Return the [x, y] coordinate for the center point of the cell that contains the specified text.  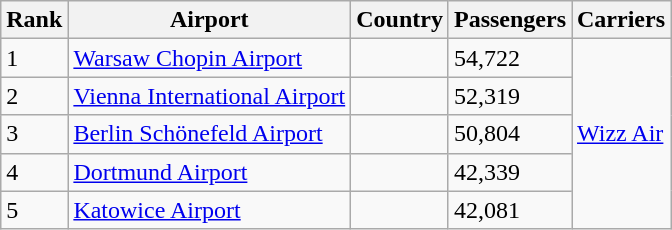
Carriers [622, 20]
Wizz Air [622, 134]
2 [34, 96]
54,722 [510, 58]
Berlin Schönefeld Airport [210, 134]
42,081 [510, 210]
Katowice Airport [210, 210]
Passengers [510, 20]
5 [34, 210]
42,339 [510, 172]
Dortmund Airport [210, 172]
Vienna International Airport [210, 96]
1 [34, 58]
Airport [210, 20]
50,804 [510, 134]
4 [34, 172]
Rank [34, 20]
Warsaw Chopin Airport [210, 58]
Country [400, 20]
3 [34, 134]
52,319 [510, 96]
